Search for the cell housing the specified text and yield its (x, y) center coordinate. 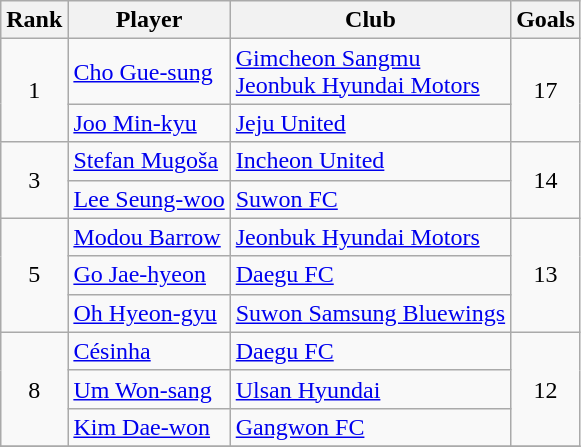
Incheon United (370, 161)
14 (546, 180)
Suwon FC (370, 199)
Suwon Samsung Bluewings (370, 313)
Oh Hyeon-gyu (149, 313)
Um Won-sang (149, 389)
Gimcheon SangmuJeonbuk Hyundai Motors (370, 72)
Go Jae-hyeon (149, 275)
Jeonbuk Hyundai Motors (370, 237)
Club (370, 20)
13 (546, 275)
12 (546, 389)
3 (34, 180)
Joo Min-kyu (149, 123)
Modou Barrow (149, 237)
Kim Dae-won (149, 427)
Lee Seung-woo (149, 199)
Jeju United (370, 123)
Goals (546, 20)
Ulsan Hyundai (370, 389)
Césinha (149, 351)
Cho Gue-sung (149, 72)
Stefan Mugoša (149, 161)
Rank (34, 20)
Gangwon FC (370, 427)
Player (149, 20)
17 (546, 90)
5 (34, 275)
1 (34, 90)
8 (34, 389)
